Provide the [X, Y] coordinate of the cell's center where the given text is located.  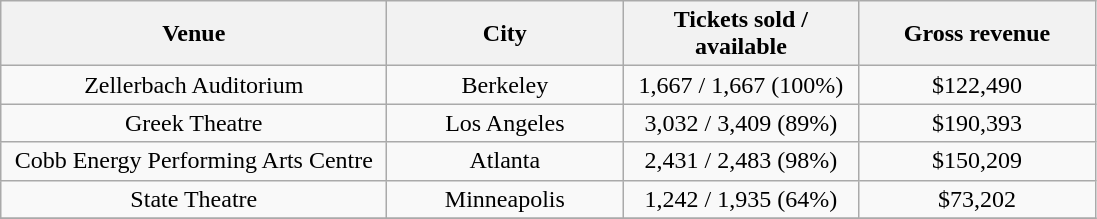
Berkeley [505, 85]
Zellerbach Auditorium [194, 85]
Minneapolis [505, 199]
Gross revenue [977, 34]
2,431 / 2,483 (98%) [741, 161]
Venue [194, 34]
Atlanta [505, 161]
State Theatre [194, 199]
$150,209 [977, 161]
1,242 / 1,935 (64%) [741, 199]
Cobb Energy Performing Arts Centre [194, 161]
$122,490 [977, 85]
1,667 / 1,667 (100%) [741, 85]
Greek Theatre [194, 123]
Los Angeles [505, 123]
Tickets sold / available [741, 34]
3,032 / 3,409 (89%) [741, 123]
$190,393 [977, 123]
City [505, 34]
$73,202 [977, 199]
